Return the [X, Y] coordinate for the center point of the cell that contains the specified text.  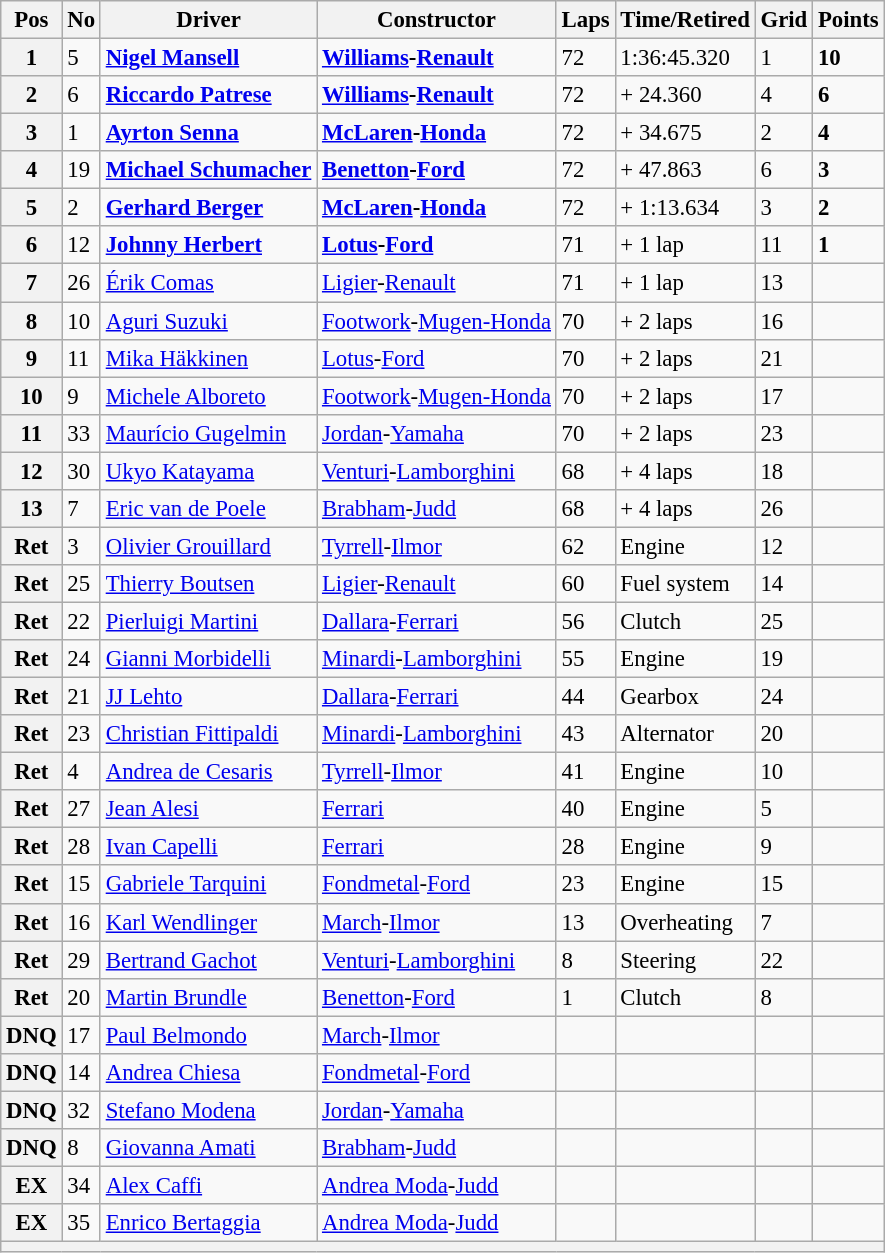
Giovanna Amati [208, 1148]
Gearbox [685, 697]
Michele Alboreto [208, 396]
1:36:45.320 [685, 58]
+ 34.675 [685, 133]
Riccardo Patrese [208, 95]
Maurício Gugelmin [208, 433]
+ 24.360 [685, 95]
+ 47.863 [685, 170]
Aguri Suzuki [208, 321]
Stefano Modena [208, 1110]
30 [81, 471]
Pos [32, 20]
Alternator [685, 734]
Points [848, 20]
56 [586, 621]
34 [81, 1185]
Bertrand Gachot [208, 960]
Pierluigi Martini [208, 621]
Driver [208, 20]
Laps [586, 20]
No [81, 20]
Constructor [437, 20]
35 [81, 1223]
Alex Caffi [208, 1185]
Johnny Herbert [208, 245]
+ 1:13.634 [685, 208]
32 [81, 1110]
29 [81, 960]
Enrico Bertaggia [208, 1223]
Grid [784, 20]
40 [586, 809]
JJ Lehto [208, 697]
55 [586, 659]
44 [586, 697]
Andrea Chiesa [208, 1073]
41 [586, 772]
62 [586, 546]
Érik Comas [208, 283]
Thierry Boutsen [208, 584]
Steering [685, 960]
Eric van de Poele [208, 509]
Michael Schumacher [208, 170]
18 [784, 471]
Gerhard Berger [208, 208]
Martin Brundle [208, 997]
Overheating [685, 922]
Andrea de Cesaris [208, 772]
Time/Retired [685, 20]
Gianni Morbidelli [208, 659]
Karl Wendlinger [208, 922]
Paul Belmondo [208, 1035]
Nigel Mansell [208, 58]
43 [586, 734]
Gabriele Tarquini [208, 885]
Ukyo Katayama [208, 471]
60 [586, 584]
Mika Häkkinen [208, 358]
Olivier Grouillard [208, 546]
Jean Alesi [208, 809]
Ivan Capelli [208, 847]
Ayrton Senna [208, 133]
Christian Fittipaldi [208, 734]
27 [81, 809]
33 [81, 433]
Fuel system [685, 584]
